Search for the cell housing the specified text and yield its (x, y) center coordinate. 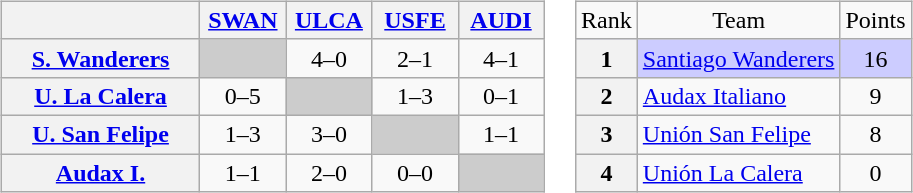
3 (607, 134)
Points (876, 20)
S. Wanderers (100, 58)
Santiago Wanderers (738, 58)
4–0 (329, 58)
Audax I. (100, 173)
2–0 (329, 173)
U. San Felipe (100, 134)
8 (876, 134)
2 (607, 96)
0–0 (415, 173)
16 (876, 58)
2–1 (415, 58)
AUDI (501, 20)
SWAN (243, 20)
Audax Italiano (738, 96)
0–1 (501, 96)
4–1 (501, 58)
3–0 (329, 134)
1 (607, 58)
USFE (415, 20)
0–5 (243, 96)
Rank (607, 20)
ULCA (329, 20)
4 (607, 173)
U. La Calera (100, 96)
9 (876, 96)
Unión San Felipe (738, 134)
0 (876, 173)
Unión La Calera (738, 173)
Team (738, 20)
